Output the [x, y] coordinate of the center of the cell containing the given text.  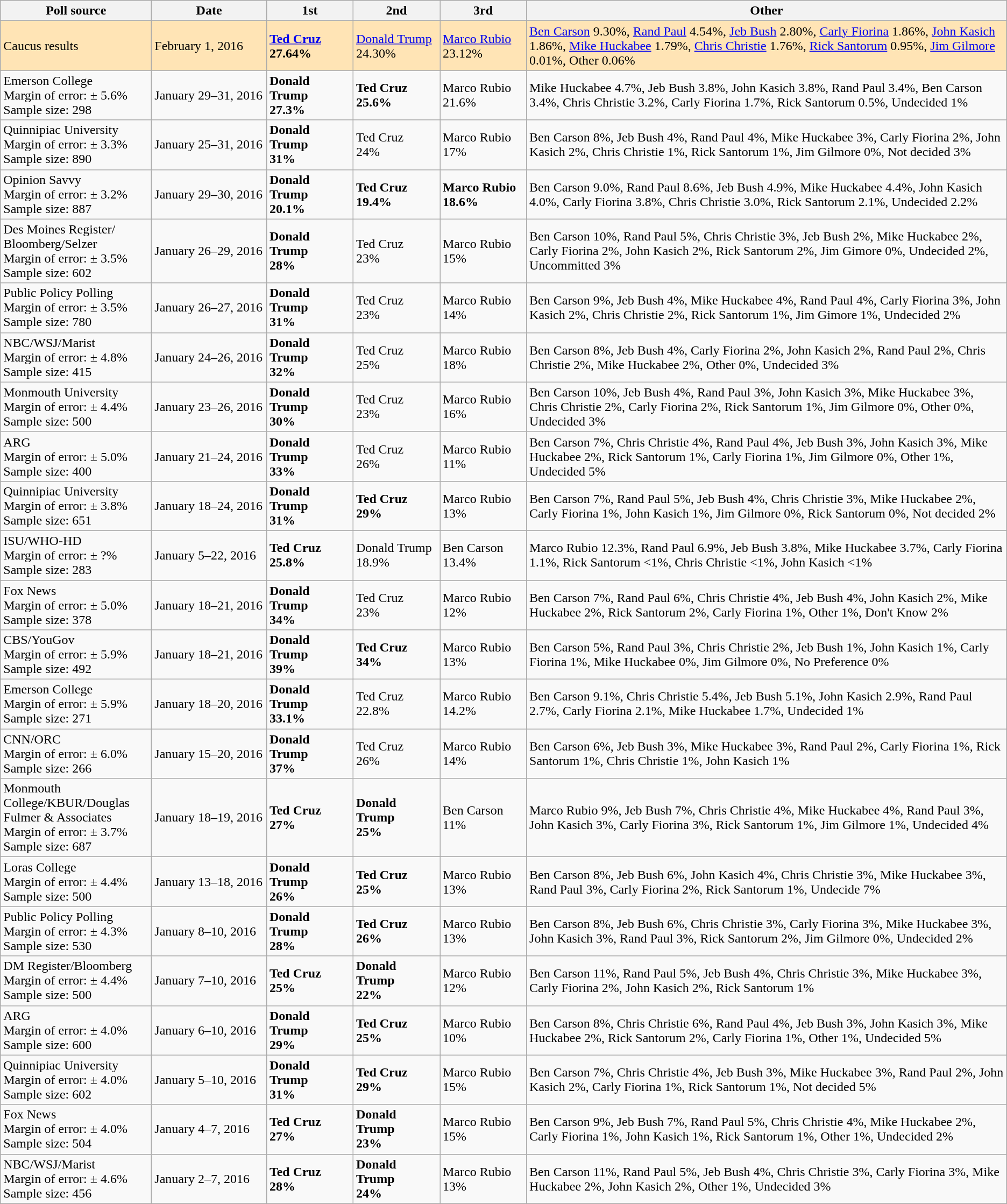
Quinnipiac UniversityMargin of error: ± 3.8% Sample size: 651 [76, 506]
January 7–10, 2016 [209, 981]
Loras CollegeMargin of error: ± 4.4% Sample size: 500 [76, 882]
Donald Trump18.9% [396, 555]
Ted Cruz22.8% [396, 704]
Ben Carson 9.1%, Chris Christie 5.4%, Jeb Bush 5.1%, John Kasich 2.9%, Rand Paul 2.7%, Carly Fiorina 2.1%, Mike Huckabee 1.7%, Undecided 1% [767, 704]
Quinnipiac UniversityMargin of error: ± 4.0% Sample size: 602 [76, 1080]
January 26–27, 2016 [209, 308]
January 18–24, 2016 [209, 506]
Donald Trump20.1% [310, 194]
ARGMargin of error: ± 5.0% Sample size: 400 [76, 456]
Ben Carson 8%, Jeb Bush 6%, John Kasich 4%, Chris Christie 3%, Mike Huckabee 3%, Rand Paul 3%, Carly Fiorina 2%, Rick Santorum 1%, Undecide 7% [767, 882]
2nd [396, 11]
Ted Cruz27.64% [310, 46]
January 29–31, 2016 [209, 95]
CNN/ORCMargin of error: ± 6.0% Sample size: 266 [76, 754]
Public Policy PollingMargin of error: ± 3.5% Sample size: 780 [76, 308]
Donald Trump37% [310, 754]
Ben Carson 8%, Jeb Bush 4%, Carly Fiorina 2%, John Kasich 2%, Rand Paul 2%, Chris Christie 2%, Mike Huckabee 2%, Other 0%, Undecided 3% [767, 357]
Public Policy PollingMargin of error: ± 4.3% Sample size: 530 [76, 931]
Donald Trump29% [310, 1030]
Ted Cruz25.6% [396, 95]
Ben Carson 5%, Rand Paul 3%, Chris Christie 2%, Jeb Bush 1%, John Kasich 1%, Carly Fiorina 1%, Mike Huckabee 0%, Jim Gilmore 0%, No Preference 0% [767, 655]
January 26–29, 2016 [209, 251]
Emerson CollegeMargin of error: ± 5.6% Sample size: 298 [76, 95]
Donald Trump26% [310, 882]
ARGMargin of error: ± 4.0% Sample size: 600 [76, 1030]
Monmouth College/KBUR/Douglas Fulmer & AssociatesMargin of error: ± 3.7% Sample size: 687 [76, 818]
Ted Cruz19.4% [396, 194]
January 18–19, 2016 [209, 818]
January 23–26, 2016 [209, 407]
Other [767, 11]
Caucus results [76, 46]
ISU/WHO-HDMargin of error: ± ?% Sample size: 283 [76, 555]
Ben Carson 11%, Rand Paul 5%, Jeb Bush 4%, Chris Christie 3%, Mike Huckabee 3%, Carly Fiorina 2%, John Kasich 2%, Rick Santorum 1% [767, 981]
January 21–24, 2016 [209, 456]
January 13–18, 2016 [209, 882]
Quinnipiac UniversityMargin of error: ± 3.3% Sample size: 890 [76, 145]
Opinion SavvyMargin of error: ± 3.2% Sample size: 887 [76, 194]
Marco Rubio21.6% [483, 95]
NBC/WSJ/MaristMargin of error: ± 4.8% Sample size: 415 [76, 357]
Donald Trump27.3% [310, 95]
January 4–7, 2016 [209, 1129]
Ted Cruz24% [396, 145]
Date [209, 11]
January 18–20, 2016 [209, 704]
Ben Carson11% [483, 818]
Ben Carson 7%, Chris Christie 4%, Jeb Bush 3%, Mike Huckabee 3%, Rand Paul 2%, John Kasich 2%, Carly Fiorina 1%, Rick Santorum 1%, Not decided 5% [767, 1080]
Ted Cruz28% [310, 1179]
NBC/WSJ/MaristMargin of error: ± 4.6% Sample size: 456 [76, 1179]
Emerson CollegeMargin of error: ± 5.9% Sample size: 271 [76, 704]
February 1, 2016 [209, 46]
January 25–31, 2016 [209, 145]
Donald Trump32% [310, 357]
Marco Rubio17% [483, 145]
Fox NewsMargin of error: ± 5.0% Sample size: 378 [76, 605]
Donald Trump24.30% [396, 46]
Donald Trump23% [396, 1129]
Donald Trump22% [396, 981]
January 8–10, 2016 [209, 931]
Ted Cruz25.8% [310, 555]
Monmouth UniversityMargin of error: ± 4.4% Sample size: 500 [76, 407]
Marco Rubio10% [483, 1030]
Marco Rubio11% [483, 456]
Donald Trump33.1% [310, 704]
Ben Carson 11%, Rand Paul 5%, Jeb Bush 4%, Chris Christie 3%, Carly Fiorina 3%, Mike Huckabee 2%, John Kasich 2%, Other 1%, Undecided 3% [767, 1179]
Ted Cruz34% [396, 655]
Donald Trump25% [396, 818]
Marco Rubio14.2% [483, 704]
DM Register/BloombergMargin of error: ± 4.4% Sample size: 500 [76, 981]
January 2–7, 2016 [209, 1179]
Des Moines Register/Bloomberg/SelzerMargin of error: ± 3.5% Sample size: 602 [76, 251]
January 29–30, 2016 [209, 194]
Marco Rubio23.12% [483, 46]
Ben Carson13.4% [483, 555]
Donald Trump39% [310, 655]
Fox NewsMargin of error: ± 4.0% Sample size: 504 [76, 1129]
January 24–26, 2016 [209, 357]
January 15–20, 2016 [209, 754]
Marco Rubio18.6% [483, 194]
Donald Trump33% [310, 456]
CBS/YouGovMargin of error: ± 5.9% Sample size: 492 [76, 655]
1st [310, 11]
Marco Rubio 12.3%, Rand Paul 6.9%, Jeb Bush 3.8%, Mike Huckabee 3.7%, Carly Fiorina 1.1%, Rick Santorum <1%, Chris Christie <1%, John Kasich <1% [767, 555]
Ben Carson 6%, Jeb Bush 3%, Mike Huckabee 3%, Rand Paul 2%, Carly Fiorina 1%, Rick Santorum 1%, Chris Christie 1%, John Kasich 1% [767, 754]
Marco Rubio18% [483, 357]
January 6–10, 2016 [209, 1030]
Donald Trump24% [396, 1179]
Marco Rubio16% [483, 407]
Donald Trump30% [310, 407]
Poll source [76, 11]
3rd [483, 11]
Donald Trump34% [310, 605]
January 5–22, 2016 [209, 555]
January 5–10, 2016 [209, 1080]
